Return [x, y] of the center of cell containing provided text 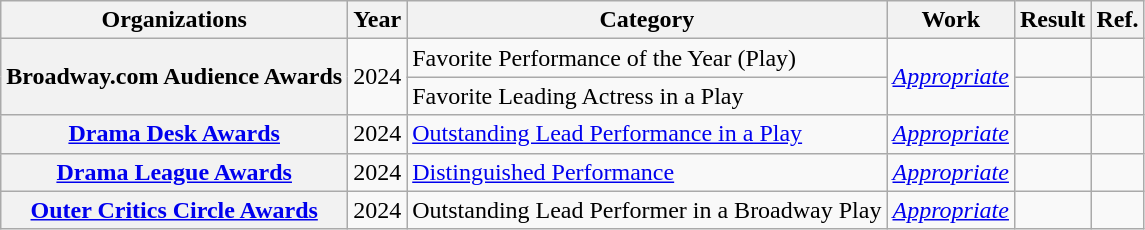
Organizations [174, 20]
Outstanding Lead Performance in a Play [647, 134]
Favorite Performance of the Year (Play) [647, 58]
Year [378, 20]
Favorite Leading Actress in a Play [647, 96]
Drama League Awards [174, 172]
Ref. [1118, 20]
Outer Critics Circle Awards [174, 210]
Result [1052, 20]
Drama Desk Awards [174, 134]
Category [647, 20]
Broadway.com Audience Awards [174, 77]
Distinguished Performance [647, 172]
Work [951, 20]
Outstanding Lead Performer in a Broadway Play [647, 210]
